Pinpoint the cell where the given text exists, returning its [x, y] midpoint coordinate. 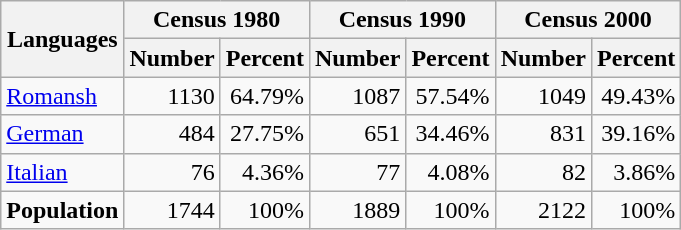
3.86% [636, 172]
34.46% [450, 134]
1744 [172, 210]
831 [543, 134]
484 [172, 134]
82 [543, 172]
1049 [543, 96]
Italian [62, 172]
2122 [543, 210]
1130 [172, 96]
German [62, 134]
Census 2000 [588, 20]
Census 1980 [217, 20]
Romansh [62, 96]
Population [62, 210]
4.36% [264, 172]
27.75% [264, 134]
4.08% [450, 172]
77 [357, 172]
Census 1990 [402, 20]
64.79% [264, 96]
76 [172, 172]
1087 [357, 96]
57.54% [450, 96]
Languages [62, 39]
49.43% [636, 96]
39.16% [636, 134]
1889 [357, 210]
651 [357, 134]
